Pinpoint the cell where the given text exists, returning its (x, y) midpoint coordinate. 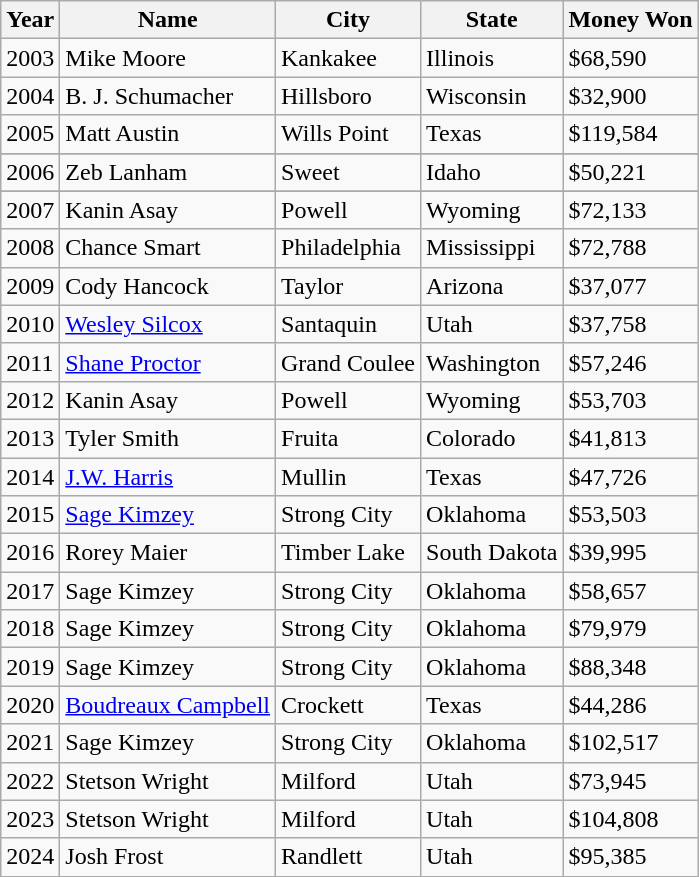
Philadelphia (348, 248)
Wesley Silcox (168, 324)
State (492, 20)
2020 (30, 705)
Boudreaux Campbell (168, 705)
2013 (30, 438)
Mullin (348, 477)
2009 (30, 286)
Hillsboro (348, 96)
2022 (30, 781)
Sweet (348, 172)
$102,517 (630, 743)
Mike Moore (168, 58)
Matt Austin (168, 134)
Mississippi (492, 248)
Washington (492, 362)
2005 (30, 134)
2016 (30, 553)
Year (30, 20)
Santaquin (348, 324)
2015 (30, 515)
Timber Lake (348, 553)
$53,503 (630, 515)
2014 (30, 477)
2010 (30, 324)
$50,221 (630, 172)
Wills Point (348, 134)
City (348, 20)
Name (168, 20)
Cody Hancock (168, 286)
$119,584 (630, 134)
$79,979 (630, 629)
2021 (30, 743)
2017 (30, 591)
2007 (30, 210)
Crockett (348, 705)
Illinois (492, 58)
2003 (30, 58)
Grand Coulee (348, 362)
Fruita (348, 438)
$32,900 (630, 96)
$37,758 (630, 324)
Taylor (348, 286)
$44,286 (630, 705)
$68,590 (630, 58)
2008 (30, 248)
Chance Smart (168, 248)
$47,726 (630, 477)
$41,813 (630, 438)
2012 (30, 400)
2023 (30, 819)
Randlett (348, 857)
2011 (30, 362)
$53,703 (630, 400)
Rorey Maier (168, 553)
Zeb Lanham (168, 172)
Money Won (630, 20)
2018 (30, 629)
Colorado (492, 438)
South Dakota (492, 553)
$72,788 (630, 248)
Shane Proctor (168, 362)
2006 (30, 172)
Idaho (492, 172)
$58,657 (630, 591)
$37,077 (630, 286)
$88,348 (630, 667)
J.W. Harris (168, 477)
$104,808 (630, 819)
$57,246 (630, 362)
B. J. Schumacher (168, 96)
Arizona (492, 286)
2004 (30, 96)
Wisconsin (492, 96)
$39,995 (630, 553)
Josh Frost (168, 857)
$73,945 (630, 781)
2024 (30, 857)
Kankakee (348, 58)
$95,385 (630, 857)
$72,133 (630, 210)
2019 (30, 667)
Tyler Smith (168, 438)
